Detect which cell encompasses the target text, then output its (X, Y) center coordinate. 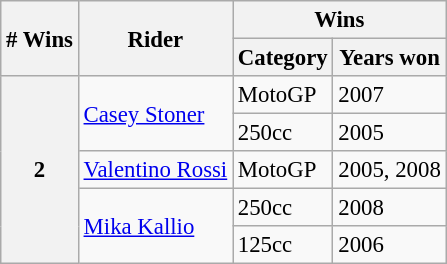
Casey Stoner (155, 114)
Mika Kallio (155, 226)
Rider (155, 38)
Valentino Rossi (155, 170)
# Wins (40, 38)
Years won (390, 58)
2007 (390, 95)
2008 (390, 208)
2 (40, 170)
125cc (283, 245)
Wins (340, 20)
2005, 2008 (390, 170)
2005 (390, 133)
2006 (390, 245)
Category (283, 58)
